Detect which cell encompasses the target text, then output its (x, y) center coordinate. 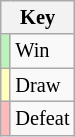
Win (42, 51)
Draw (42, 85)
Defeat (42, 118)
Key (38, 17)
